Identify which cell holds the provided text, then report its (x, y) central coordinate. 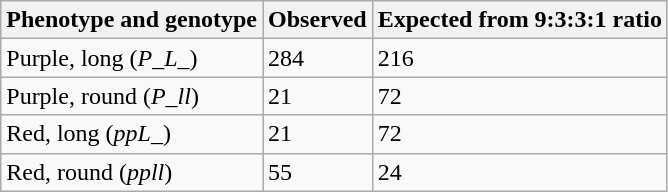
55 (317, 172)
Purple, round (P_ll) (132, 96)
24 (520, 172)
Phenotype and genotype (132, 20)
284 (317, 58)
216 (520, 58)
Red, long (ppL_) (132, 134)
Purple, long (P_L_) (132, 58)
Observed (317, 20)
Red, round (ppll) (132, 172)
Expected from 9:3:3:1 ratio (520, 20)
